For the text-containing cell, return its midpoint in [x, y] coordinate format. 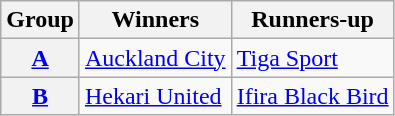
A [40, 58]
Hekari United [155, 96]
Runners-up [312, 20]
Group [40, 20]
Winners [155, 20]
Auckland City [155, 58]
Tiga Sport [312, 58]
B [40, 96]
Ifira Black Bird [312, 96]
